Search for the cell housing the specified text and yield its [x, y] center coordinate. 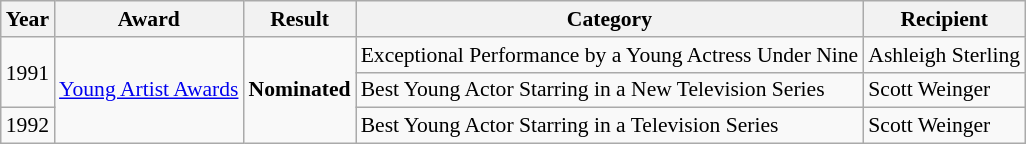
Recipient [944, 19]
Ashleigh Sterling [944, 55]
Best Young Actor Starring in a New Television Series [610, 90]
Category [610, 19]
Exceptional Performance by a Young Actress Under Nine [610, 55]
Result [300, 19]
Year [28, 19]
1991 [28, 72]
Young Artist Awards [148, 90]
1992 [28, 126]
Nominated [300, 90]
Award [148, 19]
Best Young Actor Starring in a Television Series [610, 126]
